Find where the given text appears and provide that cell's center as [X, Y] coordinate. 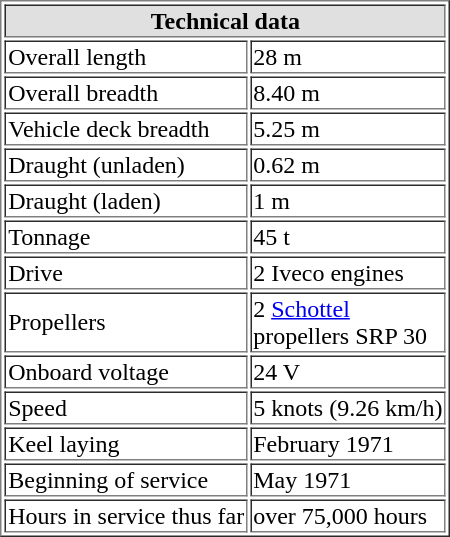
2 Iveco engines [348, 272]
Vehicle deck breadth [126, 128]
Overall length [126, 56]
over 75,000 hours [348, 516]
Speed [126, 408]
Overall breadth [126, 92]
Propellers [126, 322]
May 1971 [348, 480]
5 knots (9.26 km/h) [348, 408]
0.62 m [348, 164]
24 V [348, 372]
February 1971 [348, 444]
5.25 m [348, 128]
Keel laying [126, 444]
Tonnage [126, 236]
Drive [126, 272]
Draught (unladen) [126, 164]
Draught (laden) [126, 200]
Beginning of service [126, 480]
8.40 m [348, 92]
Hours in service thus far [126, 516]
45 t [348, 236]
28 m [348, 56]
Onboard voltage [126, 372]
2 Schottelpropellers SRP 30 [348, 322]
Technical data [225, 20]
1 m [348, 200]
